Locate the cell with the specified text and output its [x, y] center coordinate. 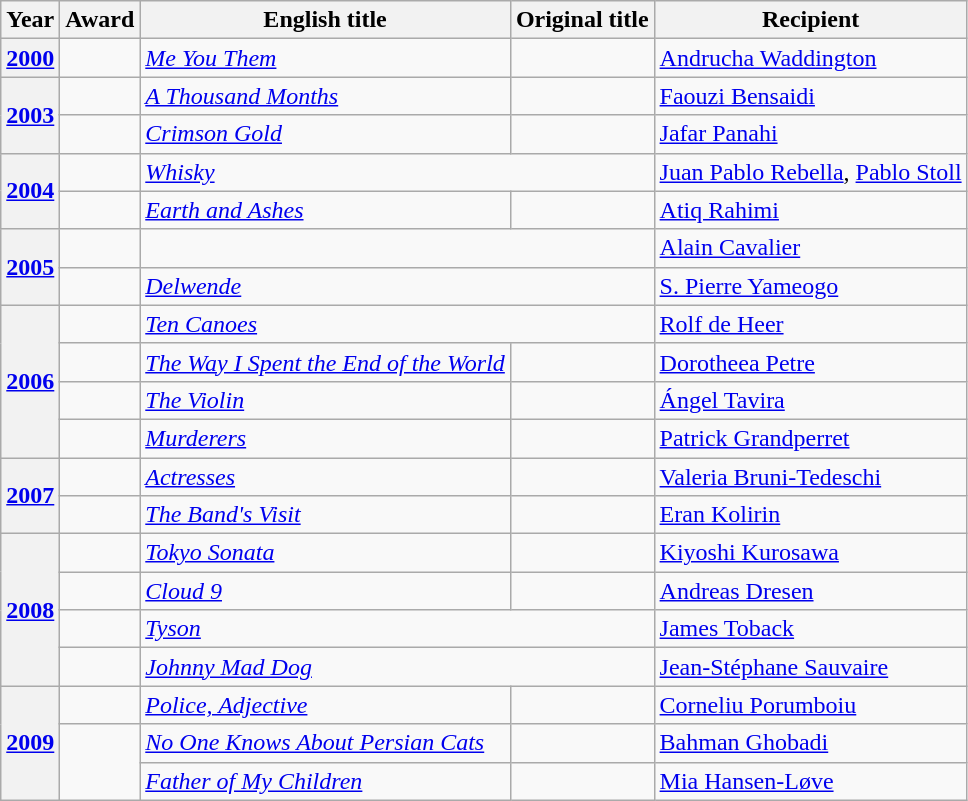
Faouzi Bensaidi [810, 96]
2005 [30, 267]
Valeria Bruni-Tedeschi [810, 477]
Bahman Ghobadi [810, 743]
Award [100, 20]
Corneliu Porumboiu [810, 705]
The Band's Visit [326, 515]
Andreas Dresen [810, 591]
Kiyoshi Kurosawa [810, 553]
No One Knows About Persian Cats [326, 743]
Andrucha Waddington [810, 58]
2007 [30, 496]
Earth and Ashes [326, 210]
Atiq Rahimi [810, 210]
The Way I Spent the End of the World [326, 362]
Actresses [326, 477]
2008 [30, 610]
Original title [582, 20]
Patrick Grandperret [810, 438]
Father of My Children [326, 781]
Jafar Panahi [810, 134]
Me You Them [326, 58]
Eran Kolirin [810, 515]
The Violin [326, 400]
Whisky [397, 172]
Crimson Gold [326, 134]
2003 [30, 115]
Tyson [397, 629]
Police, Adjective [326, 705]
2000 [30, 58]
Alain Cavalier [810, 248]
Delwende [397, 286]
James Toback [810, 629]
Juan Pablo Rebella, Pablo Stoll [810, 172]
Recipient [810, 20]
Ten Canoes [397, 324]
Tokyo Sonata [326, 553]
Rolf de Heer [810, 324]
Mia Hansen-Løve [810, 781]
Murderers [326, 438]
Cloud 9 [326, 591]
2009 [30, 743]
Dorotheea Petre [810, 362]
2006 [30, 381]
A Thousand Months [326, 96]
S. Pierre Yameogo [810, 286]
Ángel Tavira [810, 400]
Johnny Mad Dog [397, 667]
English title [326, 20]
Year [30, 20]
Jean-Stéphane Sauvaire [810, 667]
2004 [30, 191]
